Return (X, Y) of the center of cell containing provided text 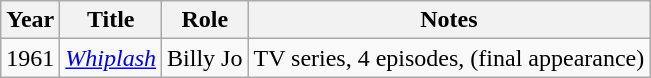
Billy Jo (205, 58)
Title (111, 20)
Year (30, 20)
Notes (449, 20)
Whiplash (111, 58)
TV series, 4 episodes, (final appearance) (449, 58)
1961 (30, 58)
Role (205, 20)
